Find where the given text appears and provide that cell's center as [x, y] coordinate. 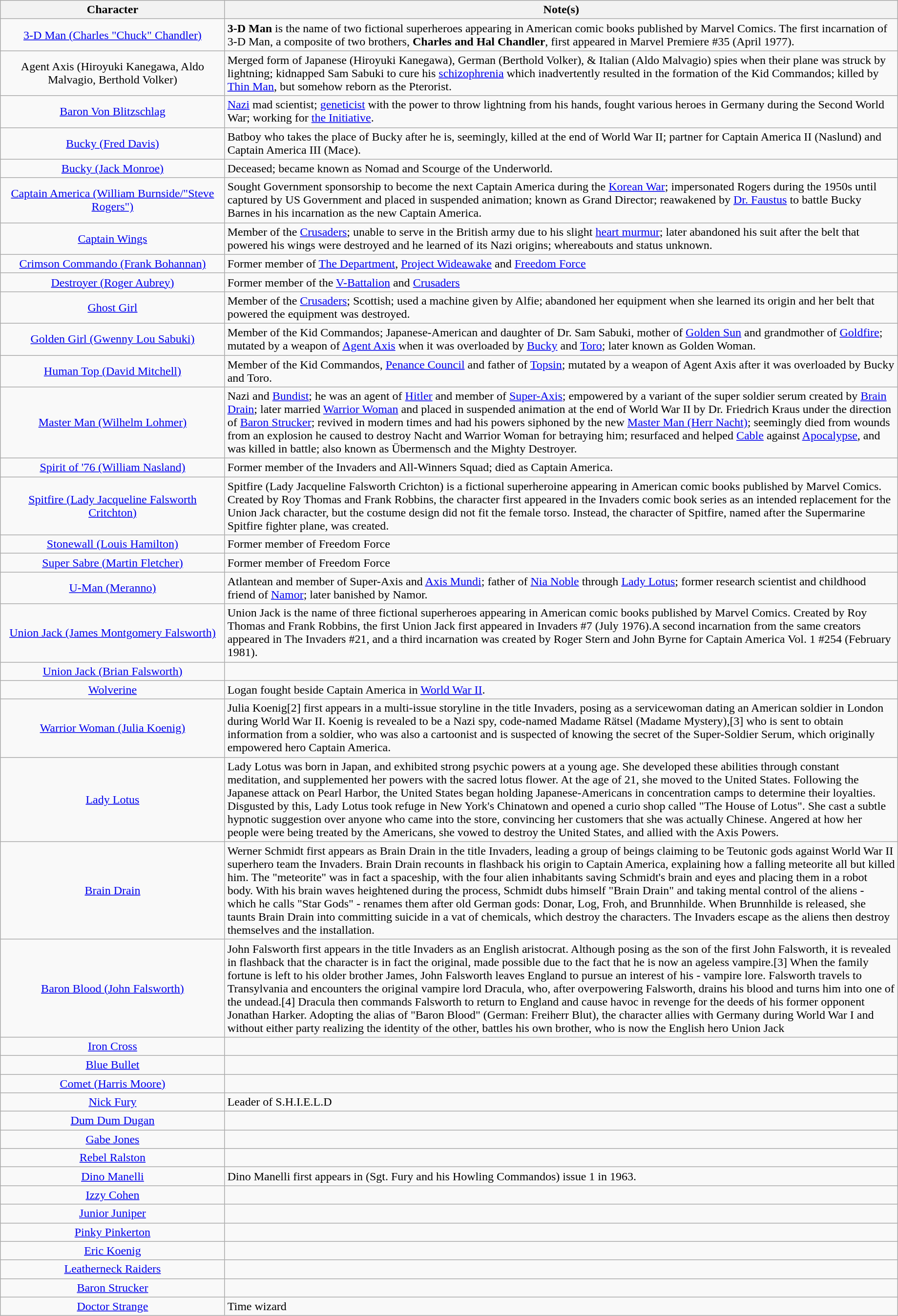
Stonewall (Louis Hamilton) [112, 544]
Leader of S.H.I.E.L.D [561, 1102]
Union Jack (Brian Falsworth) [112, 671]
Bucky (Fred Davis) [112, 144]
Eric Koenig [112, 1251]
Former member of the Invaders and All-Winners Squad; died as Captain America. [561, 468]
Character [112, 10]
Former member of the V-Battalion and Crusaders [561, 282]
Warrior Woman (Julia Koenig) [112, 728]
Master Man (Wilhelm Lohmer) [112, 423]
Union Jack (James Montgomery Falsworth) [112, 633]
Junior Juniper [112, 1213]
Bucky (Jack Monroe) [112, 168]
Blue Bullet [112, 1065]
Logan fought beside Captain America in World War II. [561, 690]
Dino Manelli [112, 1176]
Captain Wings [112, 238]
Dino Manelli first appears in (Sgt. Fury and his Howling Commandos) issue 1 in 1963. [561, 1176]
Captain America (William Burnside/"Steve Rogers") [112, 200]
Dum Dum Dugan [112, 1121]
Agent Axis (Hiroyuki Kanegawa, Aldo Malvagio, Berthold Volker) [112, 73]
Izzy Cohen [112, 1195]
Comet (Harris Moore) [112, 1083]
Ghost Girl [112, 308]
Gabe Jones [112, 1139]
Leatherneck Raiders [112, 1269]
Wolverine [112, 690]
Baron Blood (John Falsworth) [112, 988]
Doctor Strange [112, 1306]
U-Man (Meranno) [112, 588]
Baron Strucker [112, 1288]
Destroyer (Roger Aubrey) [112, 282]
Note(s) [561, 10]
Spirit of '76 (William Nasland) [112, 468]
Member of the Kid Commandos, Penance Council and father of Topsin; mutated by a weapon of Agent Axis after it was overloaded by Bucky and Toro. [561, 371]
Human Top (David Mitchell) [112, 371]
Golden Girl (Gwenny Lou Sabuki) [112, 339]
Pinky Pinkerton [112, 1232]
Crimson Commando (Frank Bohannan) [112, 264]
Rebel Ralston [112, 1158]
Former member of The Department, Project Wideawake and Freedom Force [561, 264]
Lady Lotus [112, 800]
Brain Drain [112, 890]
Baron Von Blitzschlag [112, 111]
3-D Man (Charles "Chuck" Chandler) [112, 35]
Nick Fury [112, 1102]
Super Sabre (Martin Fletcher) [112, 563]
Iron Cross [112, 1046]
Spitfire (Lady Jacqueline Falsworth Critchton) [112, 506]
Deceased; became known as Nomad and Scourge of the Underworld. [561, 168]
Time wizard [561, 1306]
